Scan for the cell matching the given text and deliver its [x, y] coordinate at center. 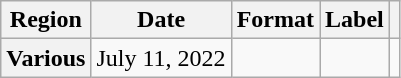
Date [161, 20]
Various [46, 58]
Format [275, 20]
Label [355, 20]
July 11, 2022 [161, 58]
Region [46, 20]
